Find where the given text appears and provide that cell's center as (x, y) coordinate. 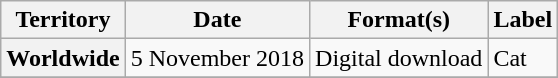
5 November 2018 (217, 58)
Date (217, 20)
Territory (63, 20)
Cat (523, 58)
Format(s) (399, 20)
Worldwide (63, 58)
Digital download (399, 58)
Label (523, 20)
